Capture the cell that displays the provided text and extract its [x, y] central coordinate. 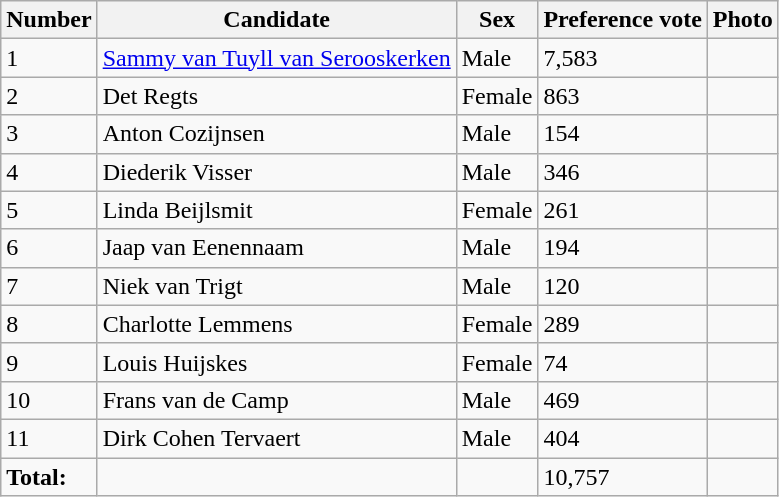
Linda Beijlsmit [276, 210]
Louis Huijskes [276, 362]
154 [622, 134]
863 [622, 96]
Charlotte Lemmens [276, 324]
Det Regts [276, 96]
Total: [49, 477]
Dirk Cohen Tervaert [276, 438]
10 [49, 400]
Sammy van Tuyll van Serooskerken [276, 58]
8 [49, 324]
Number [49, 20]
11 [49, 438]
7 [49, 286]
120 [622, 286]
194 [622, 248]
Anton Cozijnsen [276, 134]
2 [49, 96]
Candidate [276, 20]
289 [622, 324]
9 [49, 362]
3 [49, 134]
Niek van Trigt [276, 286]
7,583 [622, 58]
Sex [497, 20]
Frans van de Camp [276, 400]
Preference vote [622, 20]
469 [622, 400]
74 [622, 362]
6 [49, 248]
5 [49, 210]
1 [49, 58]
Diederik Visser [276, 172]
Jaap van Eenennaam [276, 248]
10,757 [622, 477]
Photo [742, 20]
404 [622, 438]
4 [49, 172]
346 [622, 172]
261 [622, 210]
